For the text-containing cell, return its midpoint in (x, y) coordinate format. 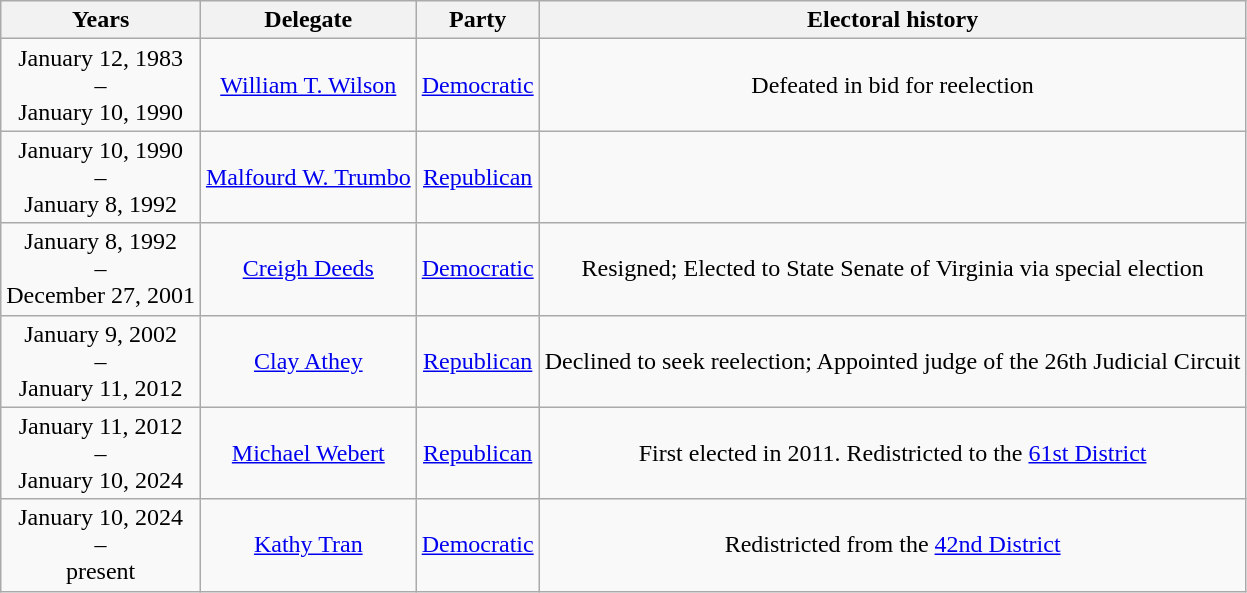
Clay Athey (308, 361)
William T. Wilson (308, 85)
Declined to seek reelection; Appointed judge of the 26th Judicial Circuit (892, 361)
Electoral history (892, 20)
January 12, 1983–January 10, 1990 (101, 85)
January 10, 2024–present (101, 545)
Delegate (308, 20)
January 8, 1992–December 27, 2001 (101, 269)
Defeated in bid for reelection (892, 85)
Years (101, 20)
January 9, 2002–January 11, 2012 (101, 361)
Redistricted from the 42nd District (892, 545)
January 10, 1990–January 8, 1992 (101, 177)
Creigh Deeds (308, 269)
Malfourd W. Trumbo (308, 177)
Kathy Tran (308, 545)
Party (478, 20)
January 11, 2012–January 10, 2024 (101, 453)
Michael Webert (308, 453)
Resigned; Elected to State Senate of Virginia via special election (892, 269)
First elected in 2011. Redistricted to the 61st District (892, 453)
